Provide the [X, Y] coordinate of the cell's center where the given text is located.  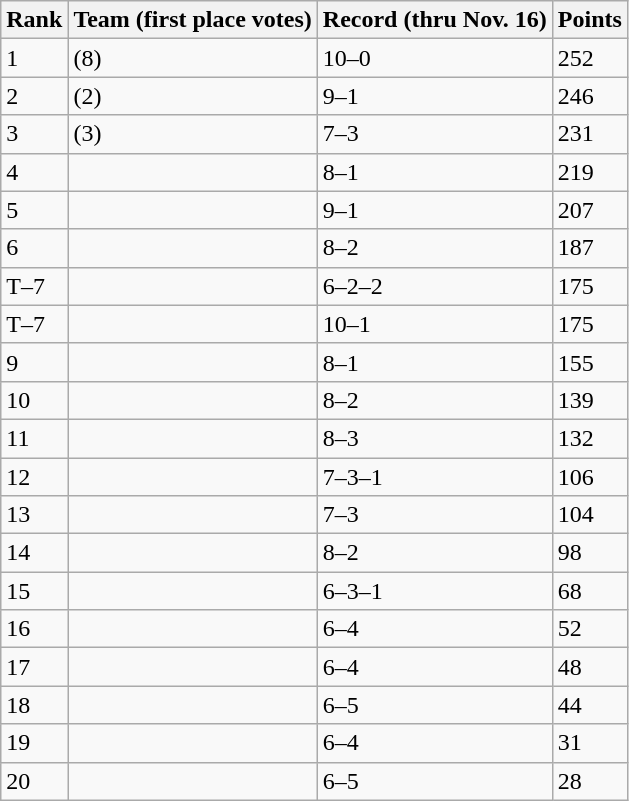
14 [34, 553]
187 [590, 248]
98 [590, 553]
132 [590, 438]
48 [590, 667]
6–3–1 [434, 591]
10–0 [434, 58]
219 [590, 172]
(2) [192, 96]
11 [34, 438]
18 [34, 705]
1 [34, 58]
Team (first place votes) [192, 20]
44 [590, 705]
104 [590, 515]
13 [34, 515]
20 [34, 781]
Rank [34, 20]
6–2–2 [434, 286]
246 [590, 96]
12 [34, 477]
28 [590, 781]
31 [590, 743]
5 [34, 210]
15 [34, 591]
10–1 [434, 324]
17 [34, 667]
Points [590, 20]
16 [34, 629]
(3) [192, 134]
(8) [192, 58]
139 [590, 400]
52 [590, 629]
207 [590, 210]
8–3 [434, 438]
4 [34, 172]
2 [34, 96]
68 [590, 591]
Record (thru Nov. 16) [434, 20]
19 [34, 743]
106 [590, 477]
9 [34, 362]
7–3–1 [434, 477]
155 [590, 362]
231 [590, 134]
3 [34, 134]
252 [590, 58]
6 [34, 248]
10 [34, 400]
